Locate the cell with the specified text and output its (x, y) center coordinate. 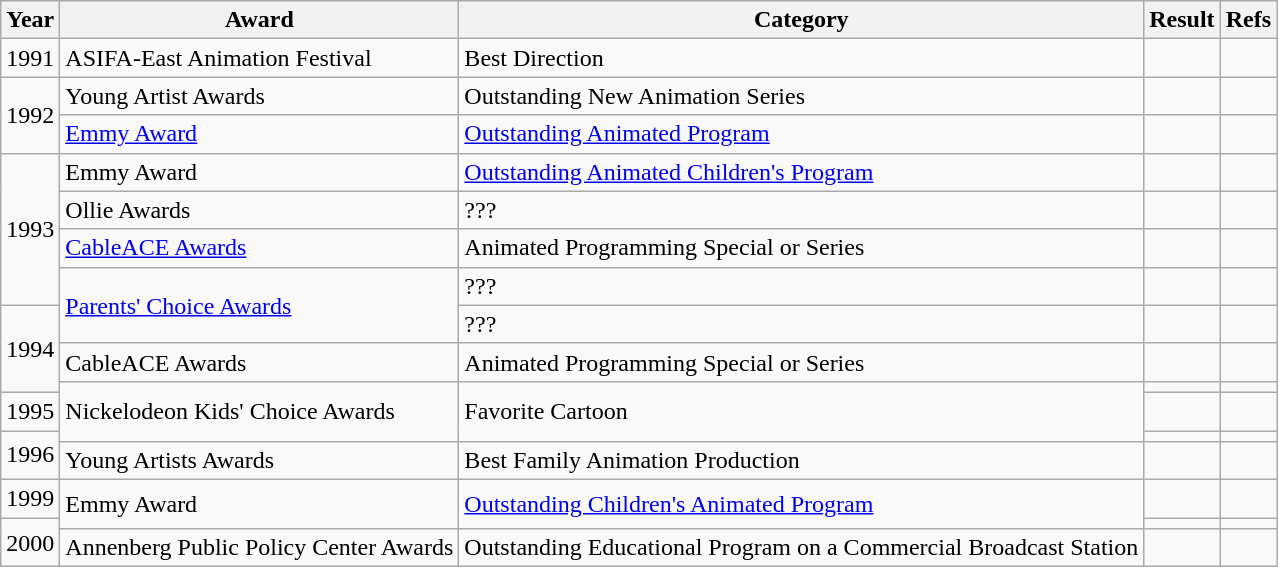
Outstanding Educational Program on a Commercial Broadcast Station (802, 548)
Young Artists Awards (260, 461)
Nickelodeon Kids' Choice Awards (260, 411)
1993 (30, 229)
1999 (30, 499)
Outstanding Animated Children's Program (802, 172)
Refs (1248, 20)
2000 (30, 542)
1996 (30, 454)
1991 (30, 58)
Best Direction (802, 58)
Result (1182, 20)
1995 (30, 411)
Parents' Choice Awards (260, 305)
Favorite Cartoon (802, 411)
1994 (30, 348)
Best Family Animation Production (802, 461)
Award (260, 20)
Year (30, 20)
Category (802, 20)
Ollie Awards (260, 210)
1992 (30, 115)
Outstanding New Animation Series (802, 96)
Outstanding Children's Animated Program (802, 504)
Outstanding Animated Program (802, 134)
ASIFA-East Animation Festival (260, 58)
Annenberg Public Policy Center Awards (260, 548)
Young Artist Awards (260, 96)
